For the text-containing cell, return its midpoint in (x, y) coordinate format. 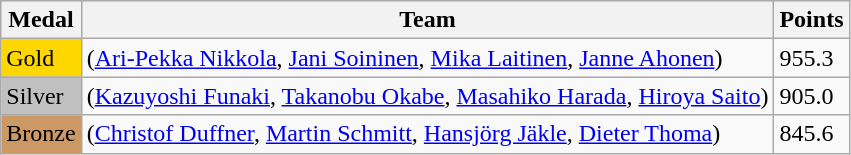
Points (812, 20)
Bronze (41, 134)
845.6 (812, 134)
Gold (41, 58)
Silver (41, 96)
Medal (41, 20)
(Christof Duffner, Martin Schmitt, Hansjörg Jäkle, Dieter Thoma) (428, 134)
955.3 (812, 58)
Team (428, 20)
(Kazuyoshi Funaki, Takanobu Okabe, Masahiko Harada, Hiroya Saito) (428, 96)
(Ari-Pekka Nikkola, Jani Soininen, Mika Laitinen, Janne Ahonen) (428, 58)
905.0 (812, 96)
